Scan for the cell matching the given text and deliver its [X, Y] coordinate at center. 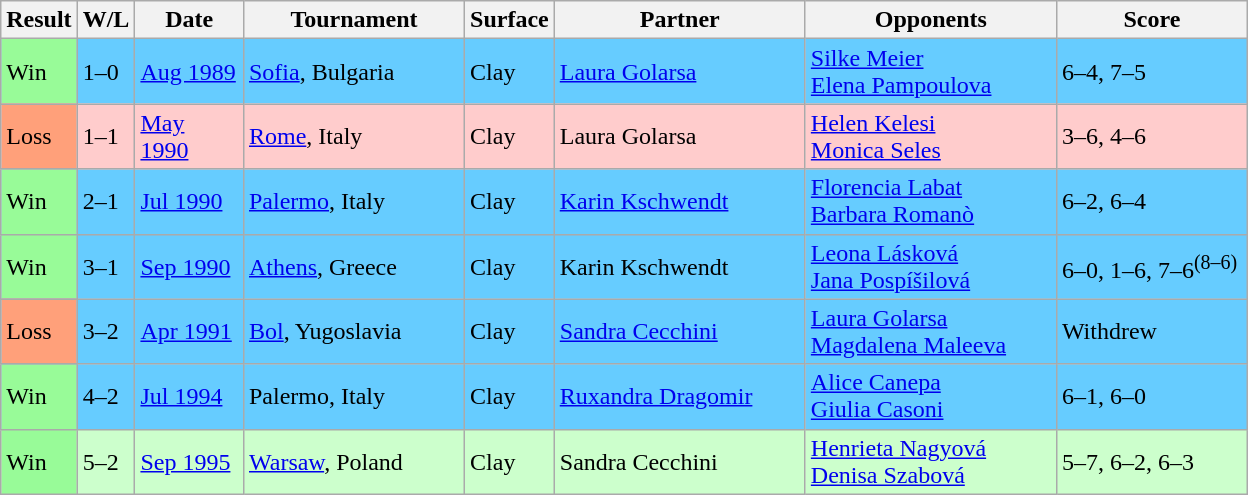
Rome, Italy [354, 136]
Surface [510, 20]
Tournament [354, 20]
Leona Lásková Jana Pospíšilová [930, 266]
Silke Meier Elena Pampoulova [930, 72]
Jul 1994 [190, 396]
Warsaw, Poland [354, 462]
Helen Kelesi Monica Seles [930, 136]
Aug 1989 [190, 72]
2–1 [106, 202]
6–0, 1–6, 7–6(8–6) [1152, 266]
Apr 1991 [190, 332]
Sep 1995 [190, 462]
Bol, Yugoslavia [354, 332]
5–7, 6–2, 6–3 [1152, 462]
1–0 [106, 72]
Florencia Labat Barbara Romanò [930, 202]
Laura Golarsa Magdalena Maleeva [930, 332]
Partner [680, 20]
5–2 [106, 462]
Withdrew [1152, 332]
Athens, Greece [354, 266]
May 1990 [190, 136]
3–2 [106, 332]
4–2 [106, 396]
Sep 1990 [190, 266]
1–1 [106, 136]
Henrieta Nagyová Denisa Szabová [930, 462]
3–6, 4–6 [1152, 136]
6–1, 6–0 [1152, 396]
Result [39, 20]
Opponents [930, 20]
3–1 [106, 266]
Jul 1990 [190, 202]
Score [1152, 20]
Sofia, Bulgaria [354, 72]
Alice Canepa Giulia Casoni [930, 396]
Date [190, 20]
6–4, 7–5 [1152, 72]
Ruxandra Dragomir [680, 396]
W/L [106, 20]
6–2, 6–4 [1152, 202]
